Extract the [x, y] coordinate from the center of the cell holding the provided text.  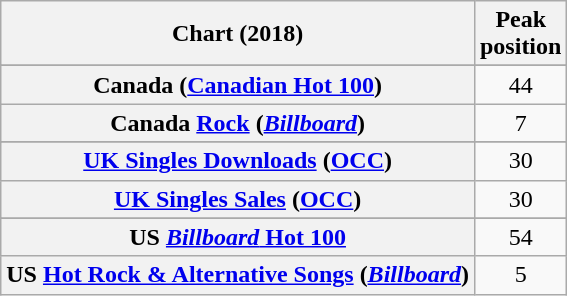
US Billboard Hot 100 [238, 237]
54 [520, 237]
Canada Rock (Billboard) [238, 123]
Peakposition [520, 34]
5 [520, 275]
Chart (2018) [238, 34]
Canada (Canadian Hot 100) [238, 85]
UK Singles Sales (OCC) [238, 199]
44 [520, 85]
7 [520, 123]
US Hot Rock & Alternative Songs (Billboard) [238, 275]
UK Singles Downloads (OCC) [238, 161]
